Extract the (X, Y) coordinate from the center of the cell holding the provided text.  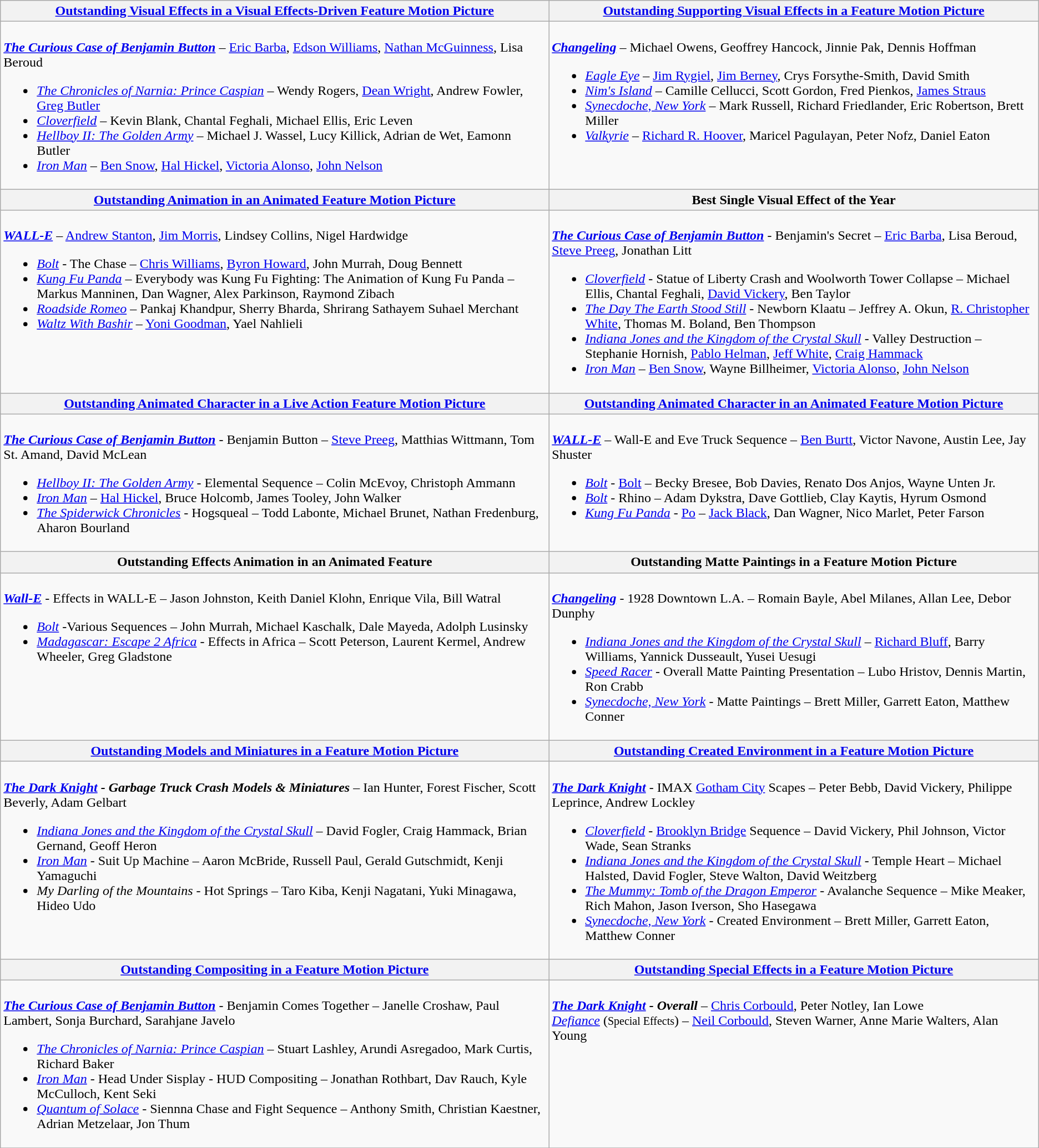
Outstanding Created Environment in a Feature Motion Picture (794, 751)
Outstanding Animated Character in a Live Action Feature Motion Picture (275, 403)
Outstanding Effects Animation in an Animated Feature (275, 562)
Outstanding Special Effects in a Feature Motion Picture (794, 969)
Outstanding Animation in an Animated Feature Motion Picture (275, 200)
Outstanding Visual Effects in a Visual Effects-Driven Feature Motion Picture (275, 11)
Best Single Visual Effect of the Year (794, 200)
Outstanding Compositing in a Feature Motion Picture (275, 969)
Outstanding Animated Character in an Animated Feature Motion Picture (794, 403)
Outstanding Models and Miniatures in a Feature Motion Picture (275, 751)
Outstanding Supporting Visual Effects in a Feature Motion Picture (794, 11)
Outstanding Matte Paintings in a Feature Motion Picture (794, 562)
